Provide the (X, Y) coordinate of the cell's center where the given text is located.  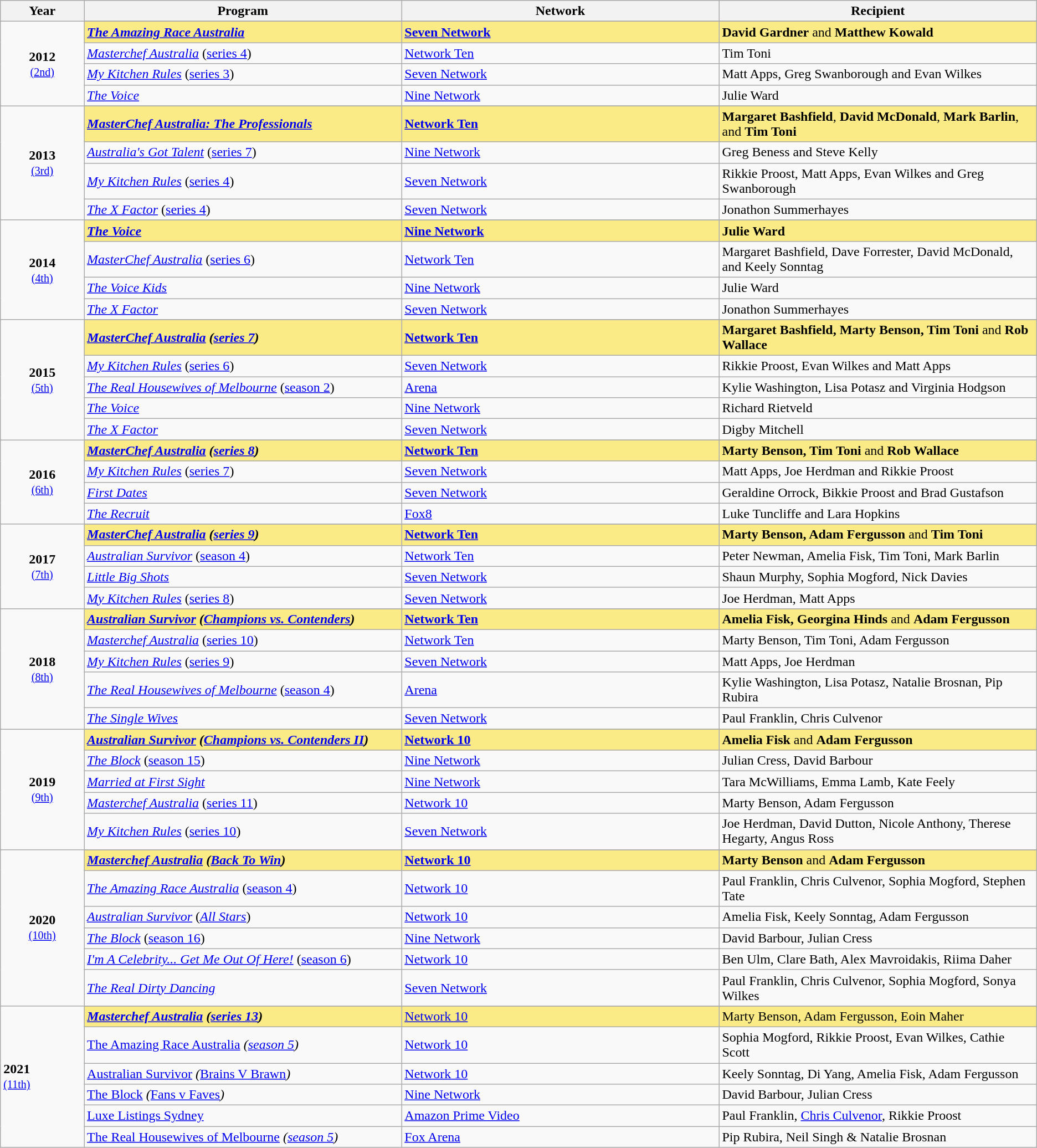
Australian Survivor (Champions vs. Contenders II) (243, 740)
Kylie Washington, Lisa Potasz, Natalie Brosnan, Pip Rubira (877, 690)
The Block (Fans v Faves) (243, 1095)
Keely Sonntag, Di Yang, Amelia Fisk, Adam Fergusson (877, 1073)
Matt Apps, Joe Herdman (877, 661)
My Kitchen Rules (series 9) (243, 661)
Rikkie Proost, Matt Apps, Evan Wilkes and Greg Swanborough (877, 181)
Richard Rietveld (877, 408)
My Kitchen Rules (series 6) (243, 366)
Australian Survivor (All Stars) (243, 917)
My Kitchen Rules (series 3) (243, 74)
Program (243, 11)
My Kitchen Rules (series 10) (243, 831)
Marty Benson, Adam Fergusson, Eoin Maher (877, 1016)
Amelia Fisk, Keely Sonntag, Adam Fergusson (877, 917)
Pip Rubira, Neil Singh & Natalie Brosnan (877, 1137)
The Recruit (243, 514)
Marty Benson, Adam Fergusson (877, 803)
Paul Franklin, Chris Culvenor, Rikkie Proost (877, 1116)
Julian Cress, David Barbour (877, 761)
Little Big Shots (243, 577)
Digby Mitchell (877, 429)
The Block (season 16) (243, 938)
2020(10th) (42, 927)
Margaret Bashfield, Marty Benson, Tim Toni and Rob Wallace (877, 338)
Australia's Got Talent (series 7) (243, 152)
Marty Benson and Adam Fergusson (877, 860)
Fox Arena (561, 1137)
Masterchef Australia (series 4) (243, 53)
2015(5th) (42, 380)
Paul Franklin, Chris Culvenor (877, 719)
Amelia Fisk and Adam Fergusson (877, 740)
MasterChef Australia (series 7) (243, 338)
Geraldine Orrock, Bikkie Proost and Brad Gustafson (877, 493)
MasterChef Australia (series 9) (243, 535)
First Dates (243, 493)
Paul Franklin, Chris Culvenor, Sophia Mogford, Stephen Tate (877, 889)
The Single Wives (243, 719)
My Kitchen Rules (series 4) (243, 181)
Marty Benson, Adam Fergusson and Tim Toni (877, 535)
The Amazing Race Australia (season 5) (243, 1045)
Marty Benson, Tim Toni and Rob Wallace (877, 450)
Year (42, 11)
2013(3rd) (42, 163)
MasterChef Australia (series 6) (243, 259)
Joe Herdman, Matt Apps (877, 598)
2018(8th) (42, 668)
Sophia Mogford, Rikkie Proost, Evan Wilkes, Cathie Scott (877, 1045)
2012(2nd) (42, 64)
Recipient (877, 11)
MasterChef Australia (series 8) (243, 450)
David Gardner and Matthew Kowald (877, 32)
Greg Beness and Steve Kelly (877, 152)
MasterChef Australia: The Professionals (243, 124)
Masterchef Australia (series 11) (243, 803)
The Real Housewives of Melbourne (season 4) (243, 690)
Kylie Washington, Lisa Potasz and Virginia Hodgson (877, 387)
Tim Toni (877, 53)
Matt Apps, Joe Herdman and Rikkie Proost (877, 471)
Shaun Murphy, Sophia Mogford, Nick Davies (877, 577)
The Real Housewives of Melbourne (season 5) (243, 1137)
The X Factor (series 4) (243, 209)
My Kitchen Rules (series 7) (243, 471)
Masterchef Australia (series 13) (243, 1016)
Luke Tuncliffe and Lara Hopkins (877, 514)
Paul Franklin, Chris Culvenor, Sophia Mogford, Sonya Wilkes (877, 987)
Masterchef Australia (series 10) (243, 640)
Australian Survivor (Champions vs. Contenders) (243, 619)
Luxe Listings Sydney (243, 1116)
My Kitchen Rules (series 8) (243, 598)
2019(9th) (42, 789)
Australian Survivor (Brains V Brawn) (243, 1073)
Joe Herdman, David Dutton, Nicole Anthony, Therese Hegarty, Angus Ross (877, 831)
Margaret Bashfield, David McDonald, Mark Barlin, and Tim Toni (877, 124)
Tara McWilliams, Emma Lamb, Kate Feely (877, 782)
The Amazing Race Australia (season 4) (243, 889)
Network (561, 11)
Marty Benson, Tim Toni, Adam Fergusson (877, 640)
Married at First Sight (243, 782)
2014(4th) (42, 269)
I'm A Celebrity... Get Me Out Of Here! (season 6) (243, 959)
The Real Dirty Dancing (243, 987)
Fox8 (561, 514)
The Block (season 15) (243, 761)
Amazon Prime Video (561, 1116)
Masterchef Australia (Back To Win) (243, 860)
The Real Housewives of Melbourne (season 2) (243, 387)
Rikkie Proost, Evan Wilkes and Matt Apps (877, 366)
Ben Ulm, Clare Bath, Alex Mavroidakis, Riima Daher (877, 959)
Australian Survivor (season 4) (243, 556)
Peter Newman, Amelia Fisk, Tim Toni, Mark Barlin (877, 556)
2016(6th) (42, 482)
Amelia Fisk, Georgina Hinds and Adam Fergusson (877, 619)
Margaret Bashfield, Dave Forrester, David McDonald, and Keely Sonntag (877, 259)
2021(11th) (42, 1076)
Matt Apps, Greg Swanborough and Evan Wilkes (877, 74)
The Voice Kids (243, 288)
The Amazing Race Australia (243, 32)
2017(7th) (42, 566)
